Pinpoint the cell where the given text exists, returning its (X, Y) midpoint coordinate. 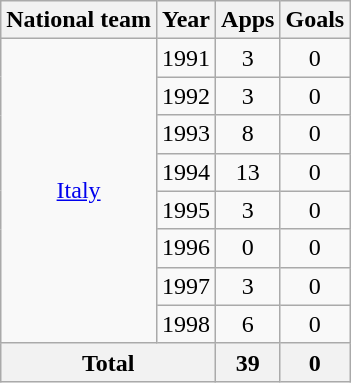
39 (248, 362)
Goals (315, 20)
Total (108, 362)
Italy (79, 191)
1992 (186, 96)
6 (248, 324)
8 (248, 134)
1991 (186, 58)
1998 (186, 324)
Apps (248, 20)
1994 (186, 172)
1993 (186, 134)
Year (186, 20)
1997 (186, 286)
National team (79, 20)
13 (248, 172)
1995 (186, 210)
1996 (186, 248)
